Return the [X, Y] coordinate for the center point of the cell that contains the specified text.  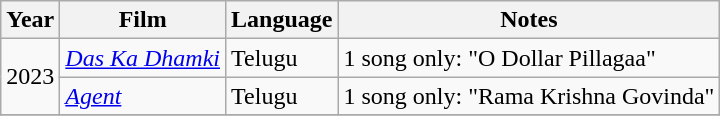
1 song only: "O Dollar Pillagaa" [529, 58]
Year [30, 20]
1 song only: "Rama Krishna Govinda" [529, 96]
2023 [30, 77]
Film [143, 20]
Notes [529, 20]
Language [282, 20]
Das Ka Dhamki [143, 58]
Agent [143, 96]
